From the cell containing the given text, extract its center point as (X, Y) coordinate. 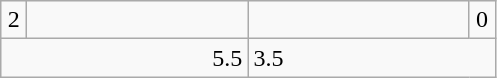
5.5 (124, 58)
0 (482, 20)
3.5 (372, 58)
2 (14, 20)
